Provide the (x, y) coordinate of the cell's center where the given text is located.  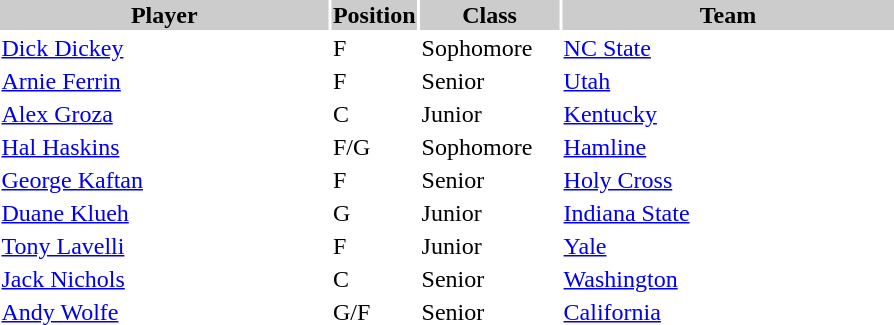
Yale (728, 246)
George Kaftan (164, 180)
Dick Dickey (164, 48)
Position (374, 15)
Player (164, 15)
Utah (728, 81)
Duane Klueh (164, 213)
Hal Haskins (164, 147)
Alex Groza (164, 114)
Class (490, 15)
Tony Lavelli (164, 246)
Washington (728, 279)
Team (728, 15)
Hamline (728, 147)
NC State (728, 48)
Holy Cross (728, 180)
Arnie Ferrin (164, 81)
F/G (374, 147)
Kentucky (728, 114)
G (374, 213)
Indiana State (728, 213)
Jack Nichols (164, 279)
